Determine the (x, y) coordinate at the center of the cell enclosing the given text.  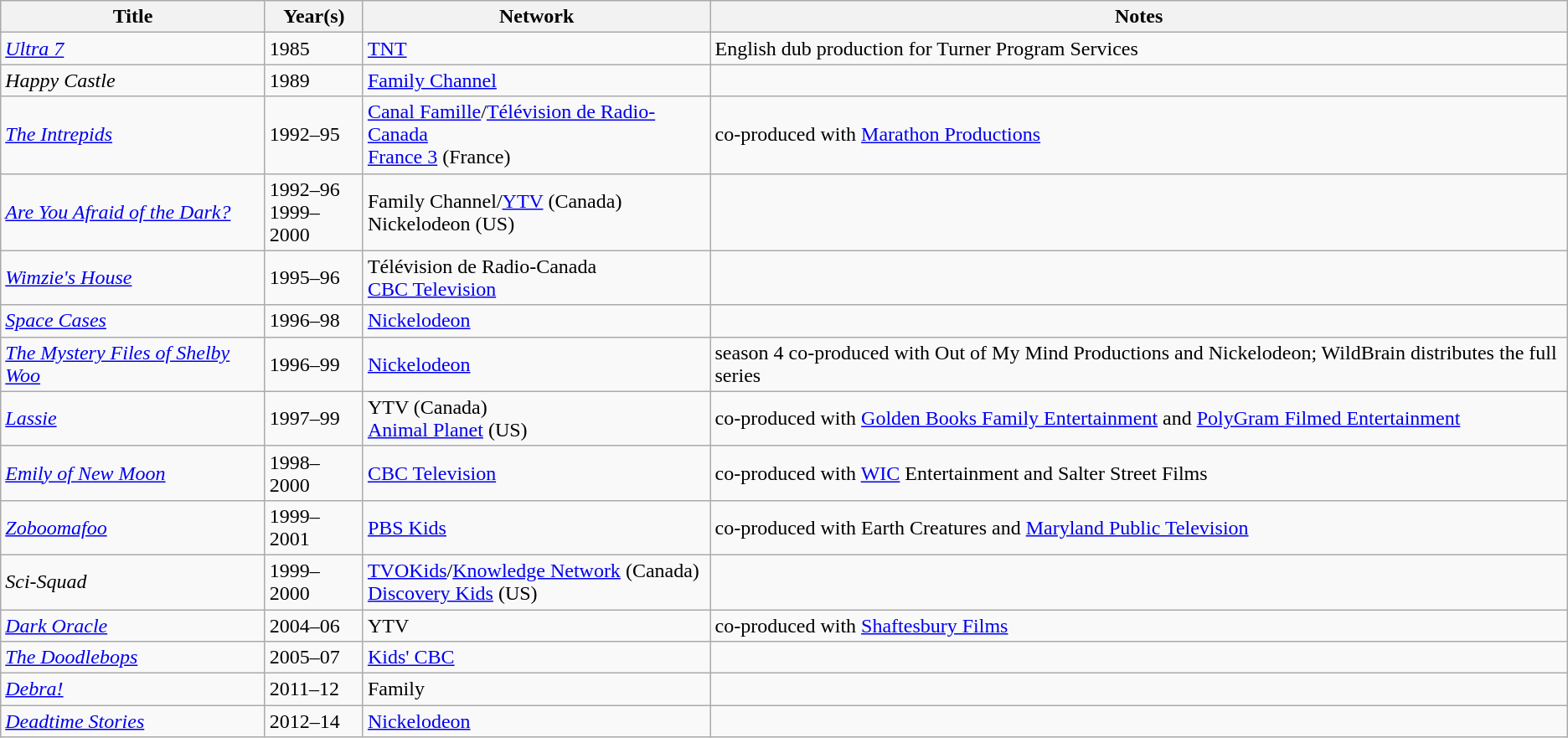
1996–99 (313, 364)
Family Channel (536, 80)
season 4 co-produced with Out of My Mind Productions and Nickelodeon; WildBrain distributes the full series (1139, 364)
Title (133, 17)
Zoboomafoo (133, 528)
YTV (Canada)Animal Planet (US) (536, 419)
TVOKids/Knowledge Network (Canada)Discovery Kids (US) (536, 581)
Notes (1139, 17)
1995–96 (313, 278)
Wimzie's House (133, 278)
1985 (313, 49)
1992–961999–2000 (313, 212)
Télévision de Radio-CanadaCBC Television (536, 278)
1999–2001 (313, 528)
PBS Kids (536, 528)
Ultra 7 (133, 49)
co-produced with Shaftesbury Films (1139, 626)
1999–2000 (313, 581)
2012–14 (313, 721)
2011–12 (313, 689)
co-produced with Earth Creatures and Maryland Public Television (1139, 528)
Year(s) (313, 17)
Canal Famille/Télévision de Radio-CanadaFrance 3 (France) (536, 135)
1998–2000 (313, 472)
Debra! (133, 689)
Kids' CBC (536, 658)
Happy Castle (133, 80)
2005–07 (313, 658)
Deadtime Stories (133, 721)
co-produced with Marathon Productions (1139, 135)
1989 (313, 80)
Dark Oracle (133, 626)
Family Channel/YTV (Canada)Nickelodeon (US) (536, 212)
Sci-Squad (133, 581)
2004–06 (313, 626)
1992–95 (313, 135)
Family (536, 689)
TNT (536, 49)
English dub production for Turner Program Services (1139, 49)
YTV (536, 626)
The Mystery Files of Shelby Woo (133, 364)
co-produced with Golden Books Family Entertainment and PolyGram Filmed Entertainment (1139, 419)
Lassie (133, 419)
1997–99 (313, 419)
co-produced with WIC Entertainment and Salter Street Films (1139, 472)
Space Cases (133, 321)
Are You Afraid of the Dark? (133, 212)
The Intrepids (133, 135)
The Doodlebops (133, 658)
1996–98 (313, 321)
Network (536, 17)
Emily of New Moon (133, 472)
CBC Television (536, 472)
